From the cell containing the given text, extract its center point as (x, y) coordinate. 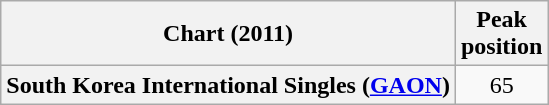
65 (501, 85)
Chart (2011) (228, 34)
Peakposition (501, 34)
South Korea International Singles (GAON) (228, 85)
